Output the (X, Y) coordinate of the center of the cell containing the given text.  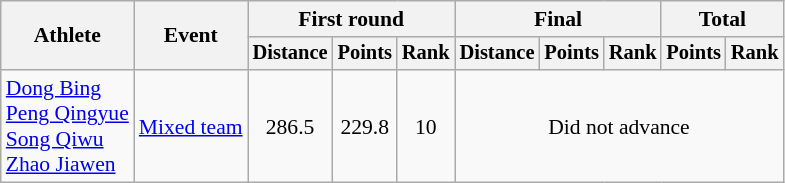
Dong BingPeng QingyueSong QiwuZhao Jiawen (68, 126)
Athlete (68, 36)
10 (426, 126)
Total (722, 19)
Final (558, 19)
Event (191, 36)
229.8 (365, 126)
First round (352, 19)
Mixed team (191, 126)
286.5 (290, 126)
Did not advance (620, 126)
